Output the (x, y) coordinate of the center of the cell containing the given text.  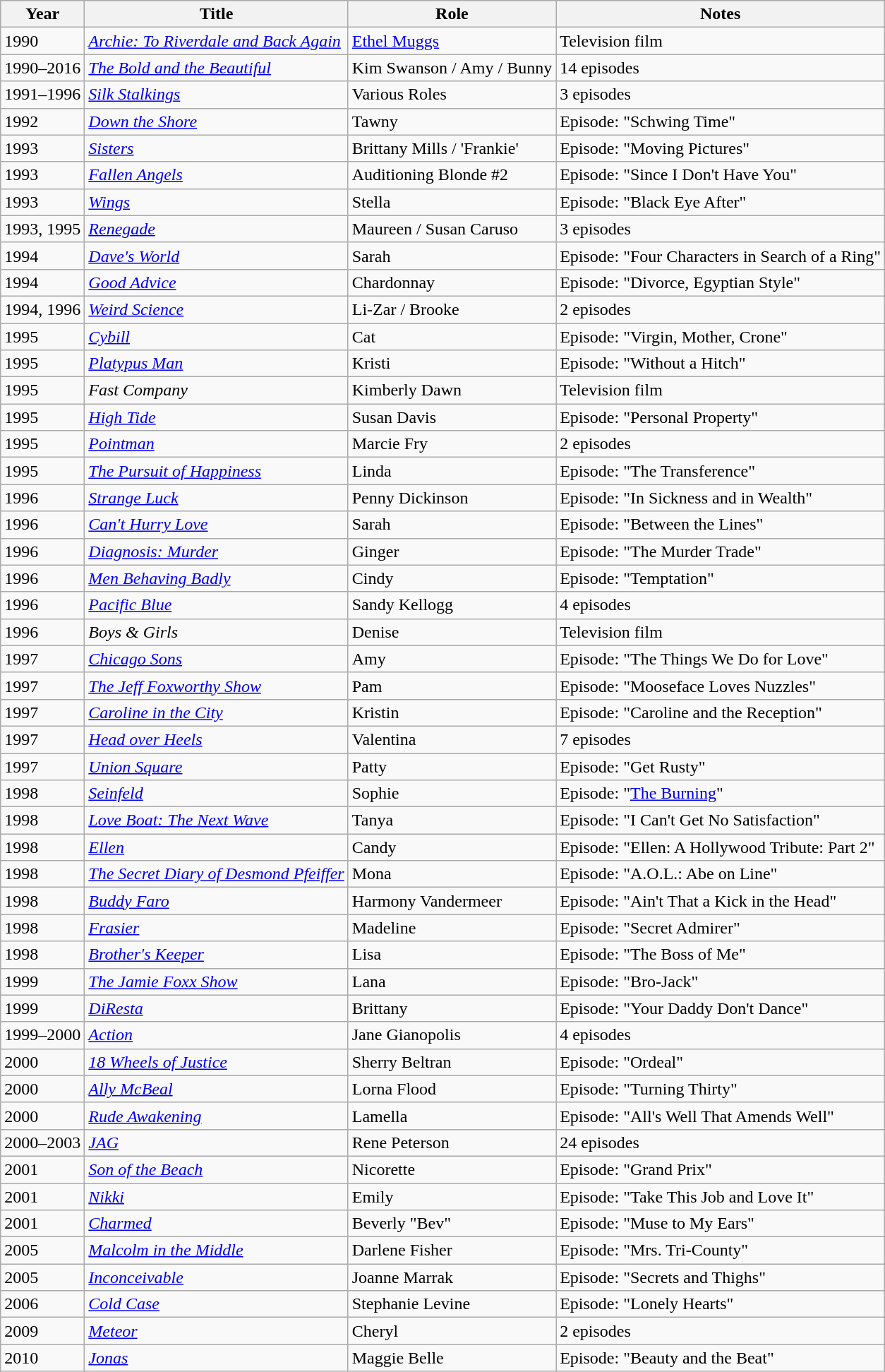
Dave's World (216, 256)
Wings (216, 202)
Harmony Vandermeer (452, 901)
Denise (452, 632)
Episode: "Moving Pictures" (721, 148)
Kim Swanson / Amy / Bunny (452, 68)
Sherry Beltran (452, 1062)
Cindy (452, 578)
Maureen / Susan Caruso (452, 229)
2009 (42, 1331)
Patty (452, 766)
Maggie Belle (452, 1358)
Good Advice (216, 282)
Brittany (452, 1008)
Sophie (452, 794)
Fallen Angels (216, 175)
Ginger (452, 551)
Boys & Girls (216, 632)
Episode: "Ordeal" (721, 1062)
Weird Science (216, 309)
Ethel Muggs (452, 41)
Li-Zar / Brooke (452, 309)
Susan Davis (452, 417)
Episode: "Your Daddy Don't Dance" (721, 1008)
Son of the Beach (216, 1169)
Episode: "Secrets and Thighs" (721, 1277)
1990 (42, 41)
Episode: "Schwing Time" (721, 121)
Love Boat: The Next Wave (216, 821)
Joanne Marrak (452, 1277)
Candy (452, 847)
Fast Company (216, 390)
Stephanie Levine (452, 1304)
Episode: "Virgin, Mother, Crone" (721, 337)
Kristi (452, 364)
Episode: "I Can't Get No Satisfaction" (721, 821)
Episode: "Ain't That a Kick in the Head" (721, 901)
Beverly "Bev" (452, 1224)
Ally McBeal (216, 1089)
The Jamie Foxx Show (216, 982)
Sisters (216, 148)
Pointman (216, 444)
Valentina (452, 739)
Role (452, 14)
Episode: "Grand Prix" (721, 1169)
Seinfeld (216, 794)
Episode: "Muse to My Ears" (721, 1224)
Buddy Faro (216, 901)
Emily (452, 1197)
Action (216, 1035)
Lamella (452, 1116)
Silk Stalkings (216, 95)
Pam (452, 686)
1992 (42, 121)
The Secret Diary of Desmond Pfeiffer (216, 874)
Jane Gianopolis (452, 1035)
Platypus Man (216, 364)
Frasier (216, 928)
2000–2003 (42, 1143)
Mona (452, 874)
Kristin (452, 712)
Episode: "The Boss of Me" (721, 955)
The Bold and the Beautiful (216, 68)
Malcolm in the Middle (216, 1251)
Sandy Kellogg (452, 605)
Down the Shore (216, 121)
Linda (452, 471)
Darlene Fisher (452, 1251)
Ellen (216, 847)
The Jeff Foxworthy Show (216, 686)
Marcie Fry (452, 444)
Nicorette (452, 1169)
Lisa (452, 955)
Strange Luck (216, 498)
Cybill (216, 337)
Episode: "Without a Hitch" (721, 364)
Amy (452, 659)
Pacific Blue (216, 605)
Meteor (216, 1331)
Episode: "Divorce, Egyptian Style" (721, 282)
Diagnosis: Murder (216, 551)
18 Wheels of Justice (216, 1062)
14 episodes (721, 68)
Chicago Sons (216, 659)
Episode: "Turning Thirty" (721, 1089)
Various Roles (452, 95)
Rene Peterson (452, 1143)
JAG (216, 1143)
1999–2000 (42, 1035)
Episode: "The Things We Do for Love" (721, 659)
Cold Case (216, 1304)
Stella (452, 202)
Episode: "Take This Job and Love It" (721, 1197)
Cheryl (452, 1331)
Episode: "Mooseface Loves Nuzzles" (721, 686)
Lana (452, 982)
1993, 1995 (42, 229)
Episode: "Ellen: A Hollywood Tribute: Part 2" (721, 847)
Brittany Mills / 'Frankie' (452, 148)
Episode: "Mrs. Tri-County" (721, 1251)
Men Behaving Badly (216, 578)
Episode: "Secret Admirer" (721, 928)
Caroline in the City (216, 712)
1991–1996 (42, 95)
Can't Hurry Love (216, 525)
Renegade (216, 229)
Rude Awakening (216, 1116)
Inconceivable (216, 1277)
Episode: "Since I Don't Have You" (721, 175)
Head over Heels (216, 739)
Episode: "The Murder Trade" (721, 551)
Tanya (452, 821)
Episode: "The Burning" (721, 794)
Episode: "Caroline and the Reception" (721, 712)
Jonas (216, 1358)
Episode: "Bro-Jack" (721, 982)
Episode: "The Transference" (721, 471)
1994, 1996 (42, 309)
Episode: "Beauty and the Beat" (721, 1358)
High Tide (216, 417)
Kimberly Dawn (452, 390)
Nikki (216, 1197)
Chardonnay (452, 282)
1990–2016 (42, 68)
Episode: "Between the Lines" (721, 525)
Brother's Keeper (216, 955)
Title (216, 14)
Episode: "Temptation" (721, 578)
Penny Dickinson (452, 498)
Tawny (452, 121)
Archie: To Riverdale and Back Again (216, 41)
2010 (42, 1358)
2006 (42, 1304)
Cat (452, 337)
Episode: "Lonely Hearts" (721, 1304)
Madeline (452, 928)
Auditioning Blonde #2 (452, 175)
Episode: "All's Well That Amends Well" (721, 1116)
Year (42, 14)
Episode: "Four Characters in Search of a Ring" (721, 256)
Notes (721, 14)
The Pursuit of Happiness (216, 471)
Episode: "Black Eye After" (721, 202)
Episode: "A.O.L.: Abe on Line" (721, 874)
Episode: "Personal Property" (721, 417)
24 episodes (721, 1143)
Lorna Flood (452, 1089)
Episode: "In Sickness and in Wealth" (721, 498)
7 episodes (721, 739)
Union Square (216, 766)
Charmed (216, 1224)
DiResta (216, 1008)
Episode: "Get Rusty" (721, 766)
